Locate the cell with the specified text and output its (X, Y) center coordinate. 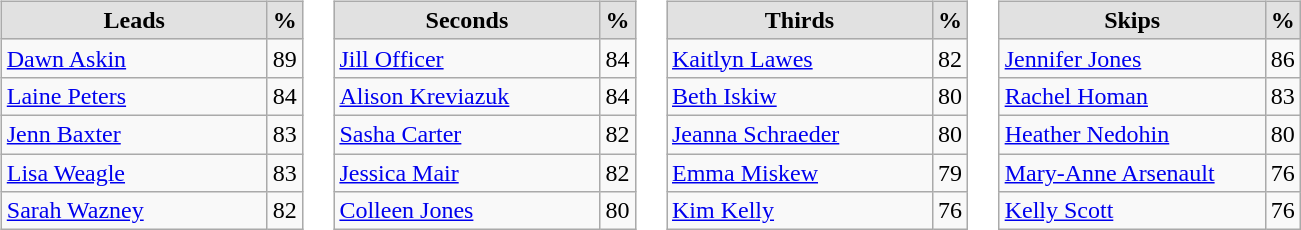
Alison Kreviazuk (467, 96)
Skips (1132, 20)
Kaitlyn Lawes (799, 58)
Leads (134, 20)
Jill Officer (467, 58)
Kim Kelly (799, 211)
Sasha Carter (467, 134)
Emma Miskew (799, 173)
86 (1282, 58)
89 (284, 58)
79 (950, 173)
Laine Peters (134, 96)
Seconds (467, 20)
Thirds (799, 20)
Kelly Scott (1132, 211)
Rachel Homan (1132, 96)
Colleen Jones (467, 211)
Sarah Wazney (134, 211)
Dawn Askin (134, 58)
Jessica Mair (467, 173)
Beth Iskiw (799, 96)
Lisa Weagle (134, 173)
Jeanna Schraeder (799, 134)
Jenn Baxter (134, 134)
Mary-Anne Arsenault (1132, 173)
Jennifer Jones (1132, 58)
Heather Nedohin (1132, 134)
